Return the (x, y) coordinate for the center point of the cell that contains the specified text.  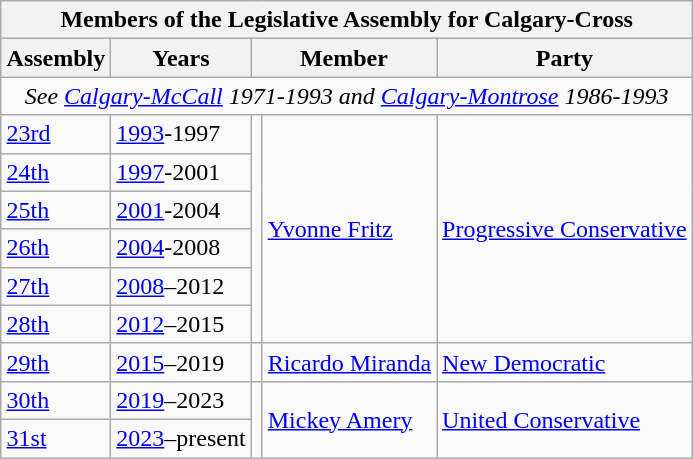
27th (56, 286)
29th (56, 362)
2008–2012 (181, 286)
31st (56, 438)
1997-2001 (181, 172)
Progressive Conservative (565, 229)
New Democratic (565, 362)
2001-2004 (181, 210)
Assembly (56, 58)
2015–2019 (181, 362)
28th (56, 324)
2019–2023 (181, 400)
Party (565, 58)
25th (56, 210)
24th (56, 172)
United Conservative (565, 419)
Members of the Legislative Assembly for Calgary-Cross (346, 20)
23rd (56, 134)
Mickey Amery (349, 419)
Yvonne Fritz (349, 229)
Years (181, 58)
30th (56, 400)
2012–2015 (181, 324)
2023–present (181, 438)
See Calgary-McCall 1971-1993 and Calgary-Montrose 1986-1993 (346, 96)
Member (344, 58)
1993-1997 (181, 134)
26th (56, 248)
Ricardo Miranda (349, 362)
2004-2008 (181, 248)
